Detect which cell encompasses the target text, then output its (x, y) center coordinate. 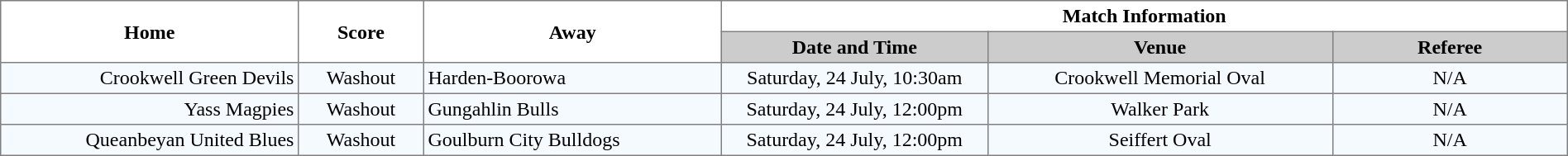
Away (572, 31)
Home (150, 31)
Date and Time (854, 47)
Queanbeyan United Blues (150, 140)
Match Information (1145, 17)
Seiffert Oval (1159, 140)
Gungahlin Bulls (572, 109)
Walker Park (1159, 109)
Crookwell Green Devils (150, 78)
Referee (1450, 47)
Score (361, 31)
Goulburn City Bulldogs (572, 140)
Venue (1159, 47)
Yass Magpies (150, 109)
Harden-Boorowa (572, 78)
Saturday, 24 July, 10:30am (854, 78)
Crookwell Memorial Oval (1159, 78)
